Detect which cell encompasses the target text, then output its [x, y] center coordinate. 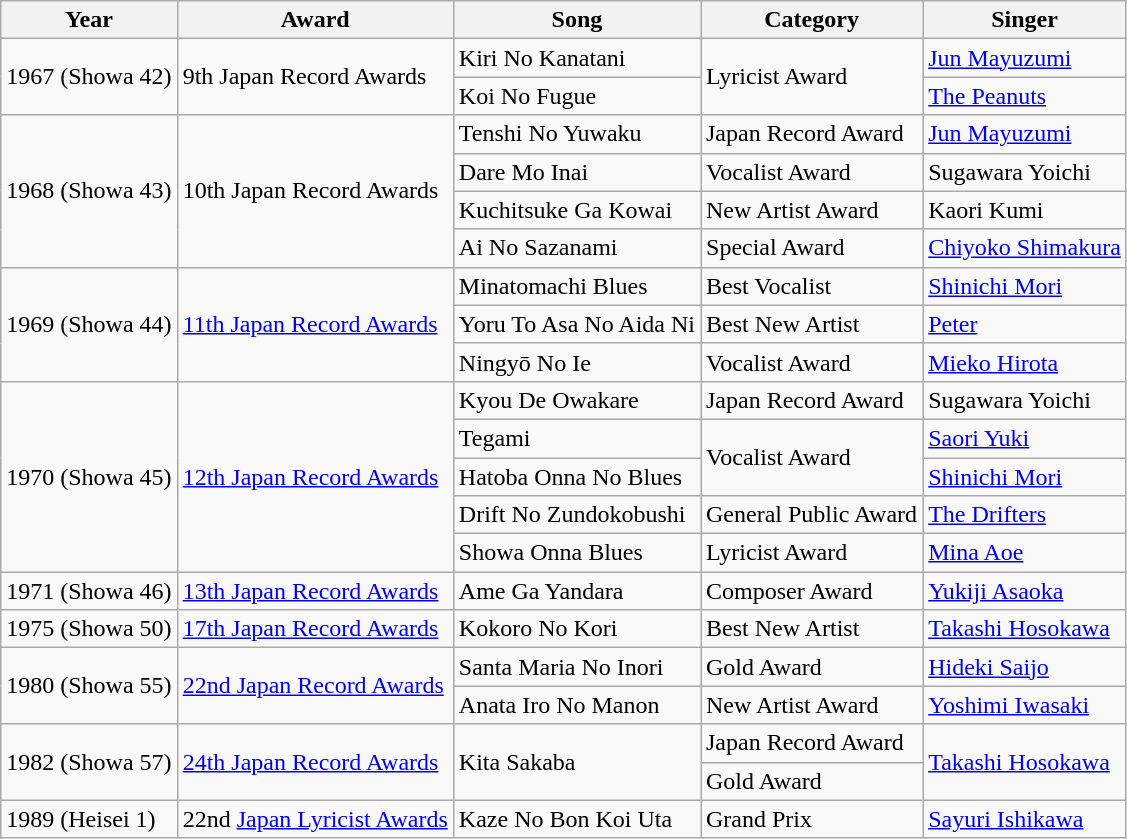
Ai No Sazanami [576, 248]
1968 (Showa 43) [89, 191]
Koi No Fugue [576, 96]
1980 (Showa 55) [89, 686]
Kaze No Bon Koi Uta [576, 819]
1982 (Showa 57) [89, 762]
1967 (Showa 42) [89, 77]
Chiyoko Shimakura [1025, 248]
Kita Sakaba [576, 762]
10th Japan Record Awards [315, 191]
11th Japan Record Awards [315, 324]
Award [315, 20]
Drift No Zundokobushi [576, 515]
Kiri No Kanatani [576, 58]
Singer [1025, 20]
Kaori Kumi [1025, 210]
1975 (Showa 50) [89, 629]
Mina Aoe [1025, 553]
Tegami [576, 438]
Hideki Saijo [1025, 667]
Song [576, 20]
Sayuri Ishikawa [1025, 819]
24th Japan Record Awards [315, 762]
Anata Iro No Manon [576, 705]
Best Vocalist [811, 286]
Peter [1025, 324]
Dare Mo Inai [576, 172]
Special Award [811, 248]
1970 (Showa 45) [89, 476]
Minatomachi Blues [576, 286]
Kuchitsuke Ga Kowai [576, 210]
Tenshi No Yuwaku [576, 134]
13th Japan Record Awards [315, 591]
Ame Ga Yandara [576, 591]
22nd Japan Record Awards [315, 686]
1989 (Heisei 1) [89, 819]
9th Japan Record Awards [315, 77]
Hatoba Onna No Blues [576, 477]
Year [89, 20]
Category [811, 20]
General Public Award [811, 515]
Kyou De Owakare [576, 400]
12th Japan Record Awards [315, 476]
Yoshimi Iwasaki [1025, 705]
Saori Yuki [1025, 438]
Yukiji Asaoka [1025, 591]
Grand Prix [811, 819]
Composer Award [811, 591]
Yoru To Asa No Aida Ni [576, 324]
1969 (Showa 44) [89, 324]
Mieko Hirota [1025, 362]
The Drifters [1025, 515]
The Peanuts [1025, 96]
17th Japan Record Awards [315, 629]
Ningyō No Ie [576, 362]
Showa Onna Blues [576, 553]
1971 (Showa 46) [89, 591]
Kokoro No Kori [576, 629]
22nd Japan Lyricist Awards [315, 819]
Santa Maria No Inori [576, 667]
